For the text-containing cell, return its midpoint in [X, Y] coordinate format. 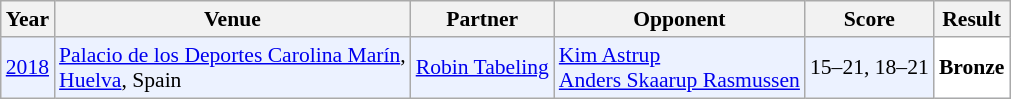
Result [972, 19]
2018 [28, 68]
Year [28, 19]
Venue [232, 19]
Partner [482, 19]
Kim Astrup Anders Skaarup Rasmussen [680, 68]
Opponent [680, 19]
Score [870, 19]
Palacio de los Deportes Carolina Marín,Huelva, Spain [232, 68]
Bronze [972, 68]
15–21, 18–21 [870, 68]
Robin Tabeling [482, 68]
